Detect which cell encompasses the target text, then output its (X, Y) center coordinate. 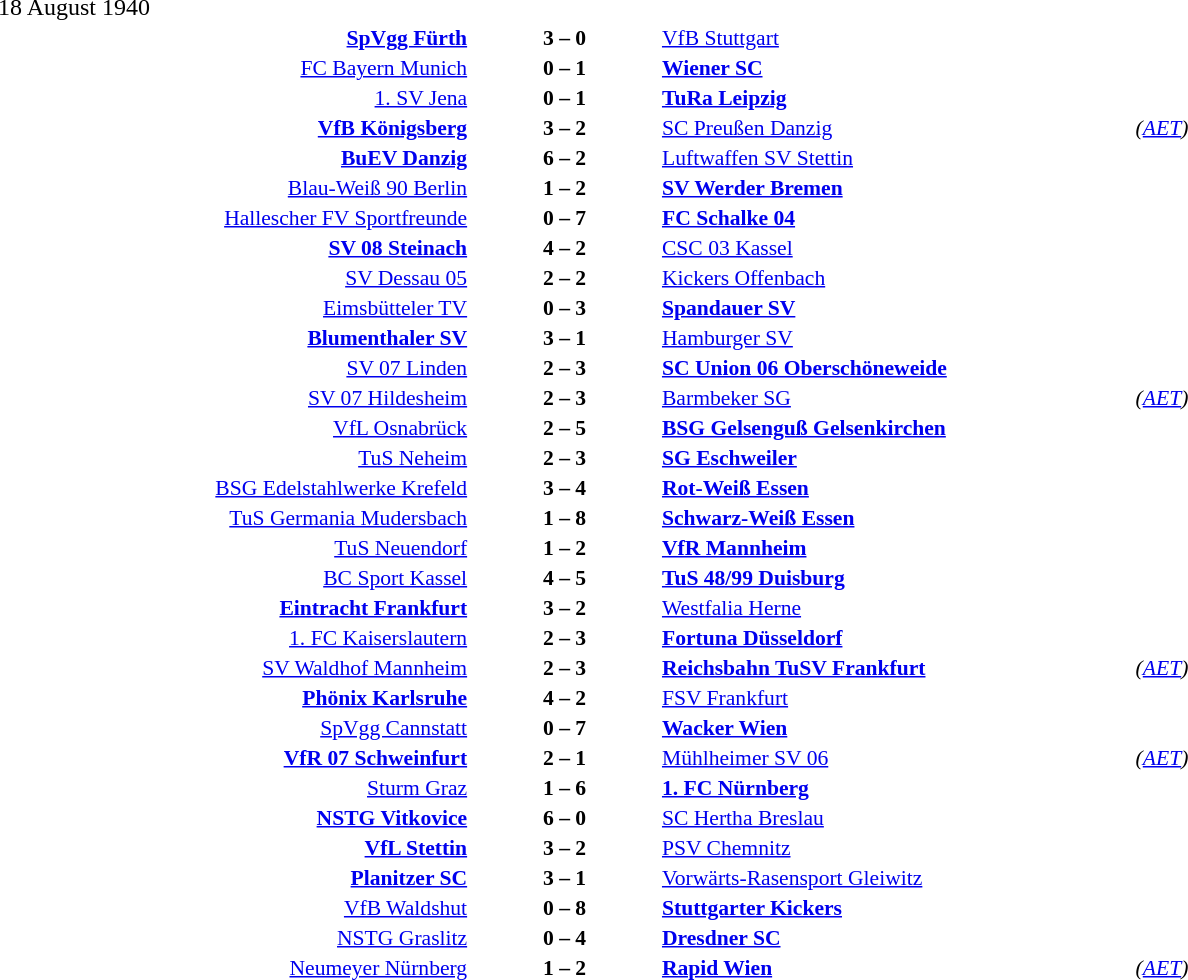
Rot-Weiß Essen (896, 488)
Stuttgarter Kickers (896, 908)
SC Hertha Breslau (896, 818)
2 – 2 (564, 278)
Dresdner SC (896, 938)
SG Eschweiler (896, 458)
Spandauer SV (896, 308)
SC Union 06 Oberschöneweide (896, 368)
Kickers Offenbach (896, 278)
CSC 03 Kassel (896, 248)
Wacker Wien (896, 728)
TuS 48/99 Duisburg (896, 578)
PSV Chemnitz (896, 848)
Mühlheimer SV 06 (896, 758)
Westfalia Herne (896, 608)
Luftwaffen SV Stettin (896, 158)
Schwarz-Weiß Essen (896, 518)
VfR Mannheim (896, 548)
FC Schalke 04 (896, 218)
6 – 0 (564, 818)
2 – 5 (564, 428)
SV Werder Bremen (896, 188)
0 – 4 (564, 938)
BSG Gelsenguß Gelsenkirchen (896, 428)
1. FC Nürnberg (896, 788)
4 – 5 (564, 578)
FSV Frankfurt (896, 698)
TuRa Leipzig (896, 98)
Reichsbahn TuSV Frankfurt (896, 668)
0 – 8 (564, 908)
6 – 2 (564, 158)
Vorwärts-Rasensport Gleiwitz (896, 878)
1 – 6 (564, 788)
Hamburger SV (896, 338)
3 – 0 (564, 38)
3 – 4 (564, 488)
SC Preußen Danzig (896, 128)
Wiener SC (896, 68)
Barmbeker SG (896, 398)
2 – 1 (564, 758)
Fortuna Düsseldorf (896, 638)
1 – 8 (564, 518)
VfB Stuttgart (896, 38)
0 – 3 (564, 308)
